Determine the (x, y) coordinate at the center of the cell enclosing the given text.  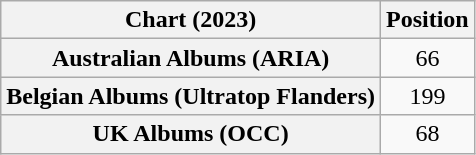
Chart (2023) (191, 20)
Australian Albums (ARIA) (191, 58)
UK Albums (OCC) (191, 134)
199 (428, 96)
68 (428, 134)
66 (428, 58)
Position (428, 20)
Belgian Albums (Ultratop Flanders) (191, 96)
